Return the [X, Y] coordinate for the center point of the cell that contains the specified text.  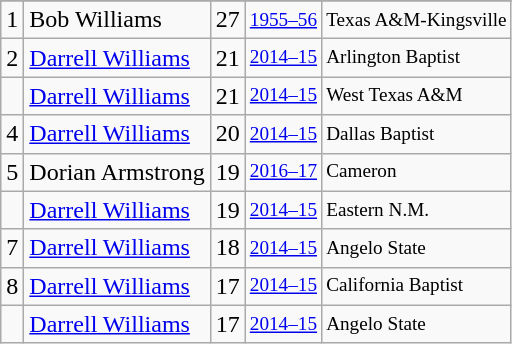
Dorian Armstrong [117, 172]
1955–56 [283, 20]
20 [228, 134]
8 [12, 286]
Dallas Baptist [417, 134]
1 [12, 20]
Texas A&M-Kingsville [417, 20]
7 [12, 248]
5 [12, 172]
2 [12, 58]
27 [228, 20]
Bob Williams [117, 20]
West Texas A&M [417, 96]
18 [228, 248]
Arlington Baptist [417, 58]
4 [12, 134]
Cameron [417, 172]
Eastern N.M. [417, 210]
2016–17 [283, 172]
California Baptist [417, 286]
